Detect which cell encompasses the target text, then output its (X, Y) center coordinate. 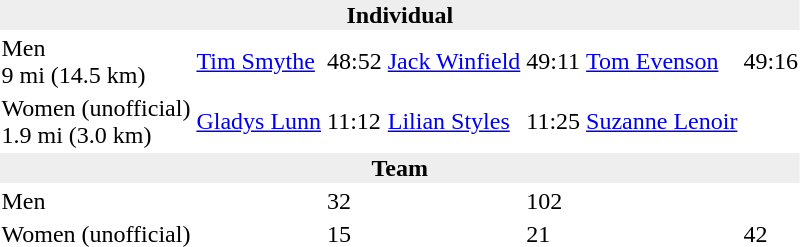
Men9 mi (14.5 km) (96, 62)
Jack Winfield (454, 62)
Tim Smythe (259, 62)
11:25 (554, 122)
102 (554, 201)
Lilian Styles (454, 122)
Women (unofficial)1.9 mi (3.0 km) (96, 122)
48:52 (355, 62)
Team (400, 168)
Individual (400, 15)
49:16 (771, 62)
Gladys Lunn (259, 122)
32 (355, 201)
Suzanne Lenoir (662, 122)
Tom Evenson (662, 62)
11:12 (355, 122)
Men (96, 201)
49:11 (554, 62)
